Detect which cell encompasses the target text, then output its (x, y) center coordinate. 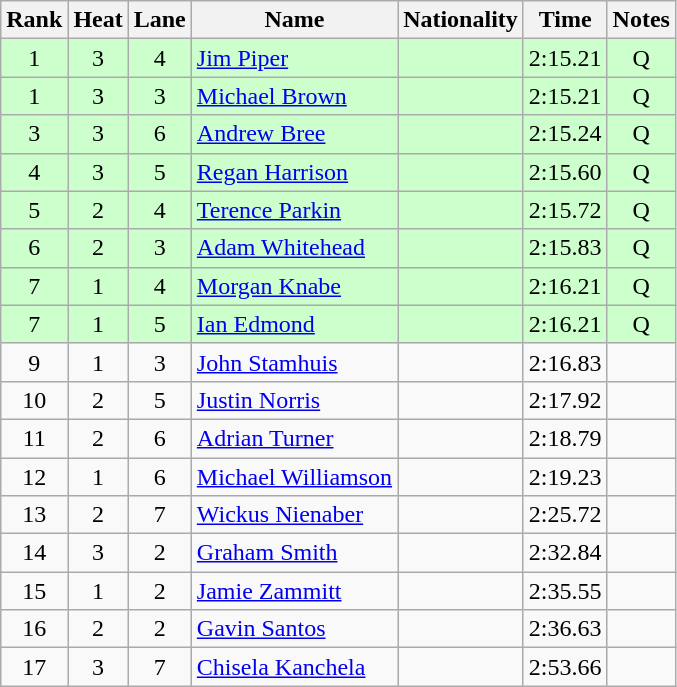
2:15.24 (565, 134)
Time (565, 20)
16 (34, 629)
2:32.84 (565, 553)
11 (34, 438)
9 (34, 362)
John Stamhuis (294, 362)
Nationality (461, 20)
Wickus Nienaber (294, 515)
Ian Edmond (294, 324)
Terence Parkin (294, 210)
Notes (641, 20)
Adam Whitehead (294, 248)
2:18.79 (565, 438)
2:15.60 (565, 172)
Gavin Santos (294, 629)
17 (34, 667)
Michael Brown (294, 96)
Regan Harrison (294, 172)
2:25.72 (565, 515)
Rank (34, 20)
10 (34, 400)
Andrew Bree (294, 134)
Lane (160, 20)
2:36.63 (565, 629)
2:15.83 (565, 248)
2:35.55 (565, 591)
Name (294, 20)
12 (34, 477)
2:53.66 (565, 667)
Jim Piper (294, 58)
2:17.92 (565, 400)
15 (34, 591)
Heat (98, 20)
2:16.83 (565, 362)
Chisela Kanchela (294, 667)
2:19.23 (565, 477)
Graham Smith (294, 553)
Morgan Knabe (294, 286)
Justin Norris (294, 400)
14 (34, 553)
Michael Williamson (294, 477)
13 (34, 515)
2:15.72 (565, 210)
Adrian Turner (294, 438)
Jamie Zammitt (294, 591)
